Locate the cell with the specified text and output its (X, Y) center coordinate. 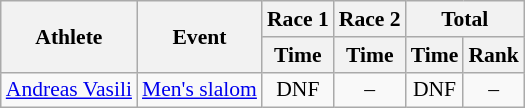
Race 2 (370, 19)
Rank (494, 55)
Race 1 (298, 19)
Event (200, 36)
Men's slalom (200, 90)
Athlete (69, 36)
Total (465, 19)
Andreas Vasili (69, 90)
